Capture the cell that displays the provided text and extract its [x, y] central coordinate. 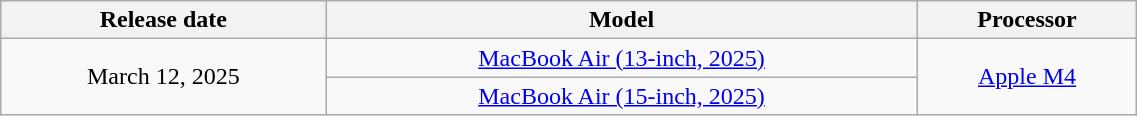
MacBook Air (15-inch, 2025) [622, 96]
Apple M4 [1027, 77]
Release date [164, 20]
MacBook Air (13-inch, 2025) [622, 58]
March 12, 2025 [164, 77]
Processor [1027, 20]
Model [622, 20]
